Scan for the cell matching the given text and deliver its [X, Y] coordinate at center. 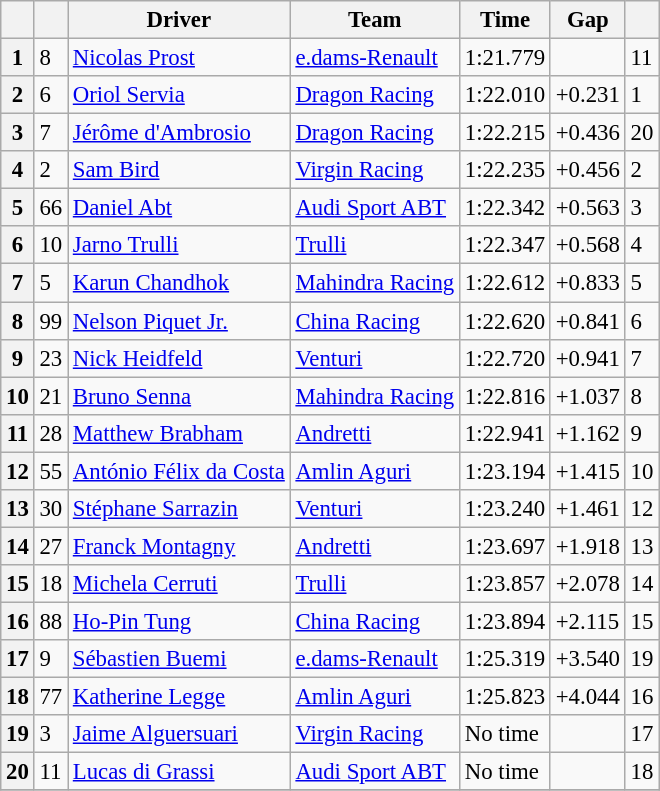
+0.841 [588, 321]
Stéphane Sarrazin [180, 509]
1:22.612 [504, 283]
Nick Heidfeld [180, 358]
1:22.347 [504, 245]
Bruno Senna [180, 396]
Team [374, 20]
Driver [180, 20]
1:21.779 [504, 58]
Nicolas Prost [180, 58]
Nelson Piquet Jr. [180, 321]
+2.115 [588, 621]
Ho-Pin Tung [180, 621]
Karun Chandhok [180, 283]
Gap [588, 20]
+1.415 [588, 471]
+1.918 [588, 546]
Time [504, 20]
1:22.342 [504, 208]
+1.162 [588, 433]
1:23.697 [504, 546]
1:25.319 [504, 659]
27 [50, 546]
1:23.194 [504, 471]
99 [50, 321]
Sam Bird [180, 170]
+0.833 [588, 283]
+4.044 [588, 697]
Sébastien Buemi [180, 659]
1:22.941 [504, 433]
+0.568 [588, 245]
1:22.816 [504, 396]
+0.563 [588, 208]
Lucas di Grassi [180, 772]
Michela Cerruti [180, 584]
1:22.010 [504, 95]
+2.078 [588, 584]
77 [50, 697]
55 [50, 471]
1:23.894 [504, 621]
+1.461 [588, 509]
1:25.823 [504, 697]
30 [50, 509]
1:22.620 [504, 321]
1:23.240 [504, 509]
66 [50, 208]
Matthew Brabham [180, 433]
Katherine Legge [180, 697]
+0.456 [588, 170]
António Félix da Costa [180, 471]
Oriol Servia [180, 95]
1:22.720 [504, 358]
Jérôme d'Ambrosio [180, 133]
21 [50, 396]
+0.231 [588, 95]
+0.436 [588, 133]
Jaime Alguersuari [180, 734]
Franck Montagny [180, 546]
+3.540 [588, 659]
23 [50, 358]
Jarno Trulli [180, 245]
1:22.235 [504, 170]
+0.941 [588, 358]
88 [50, 621]
Daniel Abt [180, 208]
1:23.857 [504, 584]
28 [50, 433]
1:22.215 [504, 133]
+1.037 [588, 396]
